Return the [x, y] coordinate for the center point of the cell that contains the specified text.  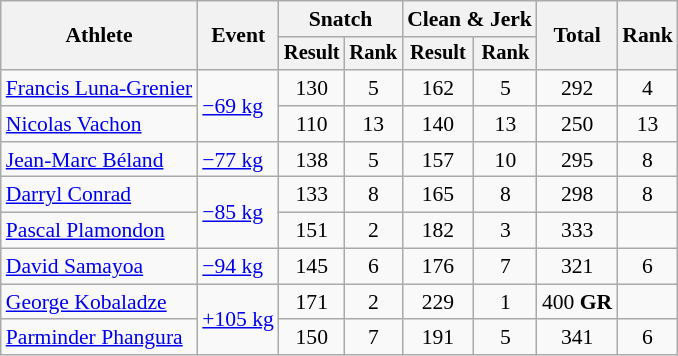
Clean & Jerk [470, 19]
182 [438, 231]
292 [577, 88]
229 [438, 302]
3 [506, 231]
−85 kg [238, 212]
Athlete [100, 36]
George Kobaladze [100, 302]
171 [312, 302]
Pascal Plamondon [100, 231]
1 [506, 302]
341 [577, 338]
400 GR [577, 302]
Snatch [340, 19]
David Samayoa [100, 267]
Event [238, 36]
Francis Luna-Grenier [100, 88]
145 [312, 267]
191 [438, 338]
298 [577, 195]
110 [312, 124]
138 [312, 160]
Total [577, 36]
Jean-Marc Béland [100, 160]
162 [438, 88]
−69 kg [238, 106]
130 [312, 88]
250 [577, 124]
321 [577, 267]
140 [438, 124]
295 [577, 160]
+105 kg [238, 320]
133 [312, 195]
−94 kg [238, 267]
157 [438, 160]
Darryl Conrad [100, 195]
333 [577, 231]
Parminder Phangura [100, 338]
10 [506, 160]
−77 kg [238, 160]
176 [438, 267]
Nicolas Vachon [100, 124]
151 [312, 231]
165 [438, 195]
4 [648, 88]
150 [312, 338]
